Determine the (X, Y) coordinate at the center of the cell enclosing the given text.  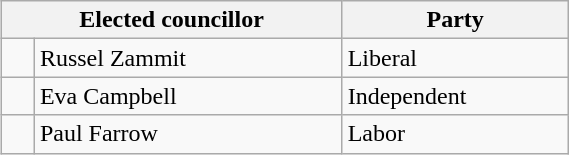
Liberal (455, 58)
Russel Zammit (188, 58)
Party (455, 20)
Independent (455, 96)
Eva Campbell (188, 96)
Elected councillor (172, 20)
Paul Farrow (188, 134)
Labor (455, 134)
